Identify which cell holds the provided text, then report its (X, Y) central coordinate. 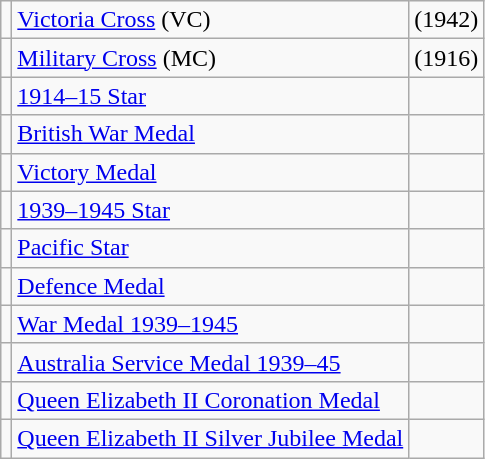
1939–1945 Star (210, 210)
1914–15 Star (210, 96)
Defence Medal (210, 286)
(1942) (446, 20)
Military Cross (MC) (210, 58)
Queen Elizabeth II Silver Jubilee Medal (210, 438)
Victoria Cross (VC) (210, 20)
Pacific Star (210, 248)
Australia Service Medal 1939–45 (210, 362)
Victory Medal (210, 172)
War Medal 1939–1945 (210, 324)
Queen Elizabeth II Coronation Medal (210, 400)
British War Medal (210, 134)
(1916) (446, 58)
